Determine the (X, Y) coordinate at the center of the cell enclosing the given text.  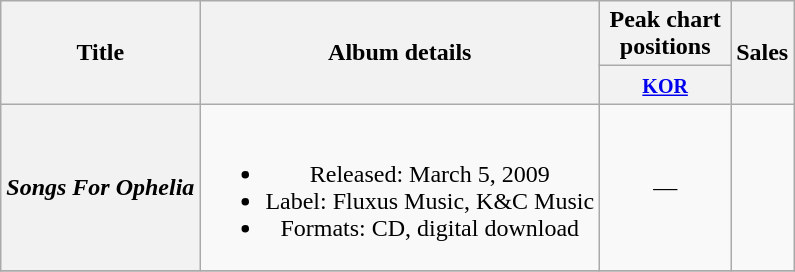
Sales (762, 52)
Title (100, 52)
Released: March 5, 2009Label: Fluxus Music, K&C MusicFormats: CD, digital download (400, 188)
Songs For Ophelia (100, 188)
Album details (400, 52)
KOR (666, 85)
Peak chart positions (666, 34)
— (666, 188)
